For the text-containing cell, return its midpoint in [X, Y] coordinate format. 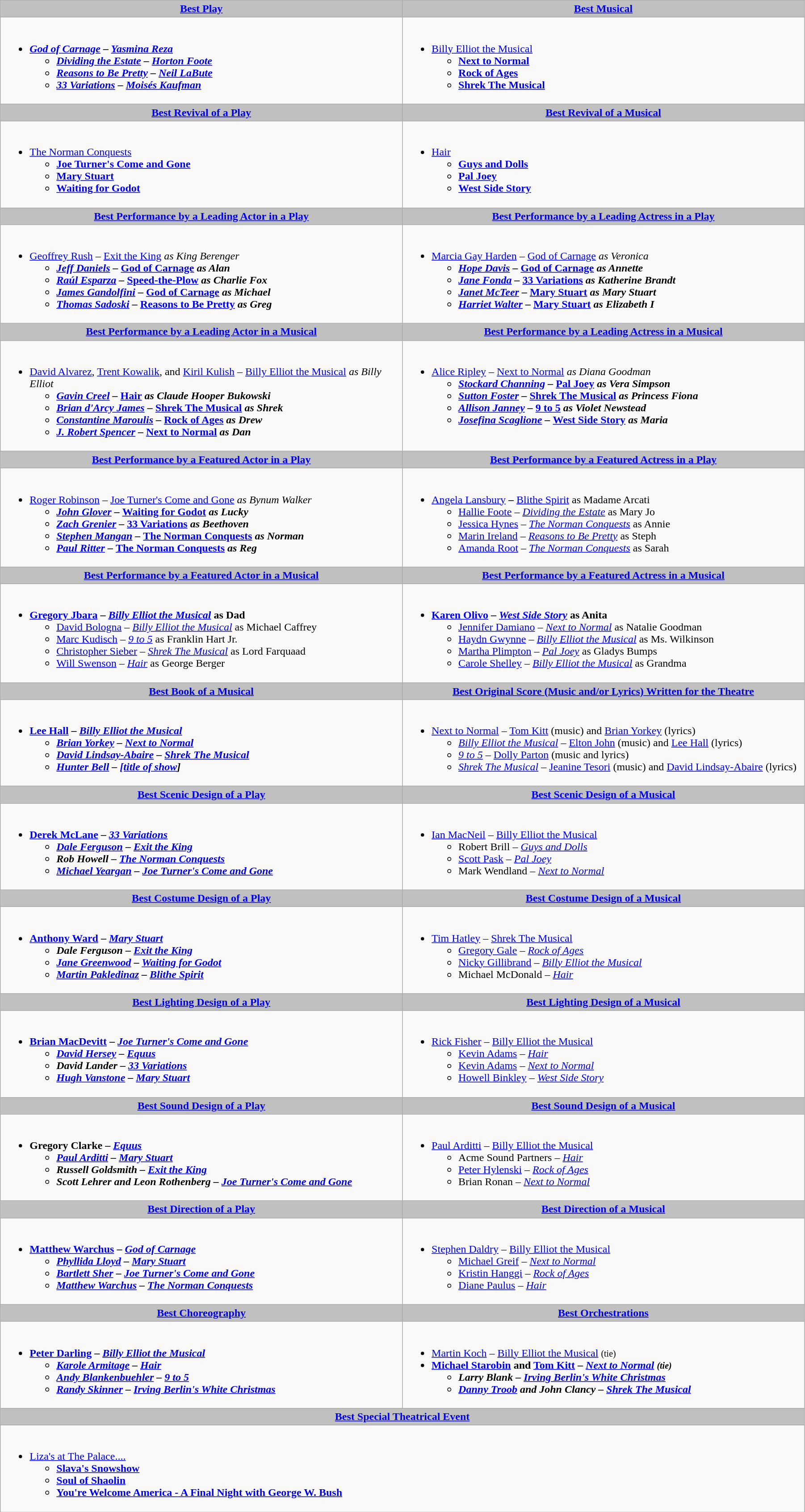
Best Performance by a Featured Actress in a Musical [604, 575]
Stephen Daldry – Billy Elliot the MusicalMichael Greif – Next to NormalKristin Hanggi – Rock of AgesDiane Paulus – Hair [604, 1261]
Paul Arditti – Billy Elliot the MusicalAcme Sound Partners – HairPeter Hylenski – Rock of AgesBrian Ronan – Next to Normal [604, 1157]
Best Performance by a Featured Actress in a Play [604, 459]
Ian MacNeil – Billy Elliot the MusicalRobert Brill – Guys and DollsScott Pask – Pal JoeyMark Wendland – Next to Normal [604, 847]
Billy Elliot the MusicalNext to NormalRock of AgesShrek The Musical [604, 61]
Best Scenic Design of a Musical [604, 795]
Best Special Theatrical Event [402, 1416]
Best Musical [604, 9]
Best Performance by a Leading Actor in a Musical [201, 332]
Best Sound Design of a Play [201, 1106]
Best Book of a Musical [201, 691]
Derek McLane – 33 VariationsDale Ferguson – Exit the KingRob Howell – The Norman ConquestsMichael Yeargan – Joe Turner's Come and Gone [201, 847]
Best Performance by a Leading Actress in a Play [604, 216]
Anthony Ward – Mary StuartDale Ferguson – Exit the KingJane Greenwood – Waiting for GodotMartin Pakledinaz – Blithe Spirit [201, 950]
Gregory Clarke – EquusPaul Arditti – Mary StuartRussell Goldsmith – Exit the KingScott Lehrer and Leon Rothenberg – Joe Turner's Come and Gone [201, 1157]
Best Performance by a Leading Actress in a Musical [604, 332]
HairGuys and DollsPal JoeyWest Side Story [604, 164]
Best Play [201, 9]
Best Direction of a Play [201, 1209]
Best Original Score (Music and/or Lyrics) Written for the Theatre [604, 691]
Brian MacDevitt – Joe Turner's Come and GoneDavid Hersey – EquusDavid Lander – 33 VariationsHugh Vanstone – Mary Stuart [201, 1054]
Liza's at The Palace....Slava's SnowshowSoul of Shaolin You're Welcome America - A Final Night with George W. Bush [402, 1468]
Peter Darling – Billy Elliot the MusicalKarole Armitage – HairAndy Blankenbuehler – 9 to 5Randy Skinner – Irving Berlin's White Christmas [201, 1365]
Best Costume Design of a Musical [604, 898]
Best Performance by a Featured Actor in a Musical [201, 575]
Best Scenic Design of a Play [201, 795]
Best Performance by a Featured Actor in a Play [201, 459]
Best Costume Design of a Play [201, 898]
Rick Fisher – Billy Elliot the MusicalKevin Adams – HairKevin Adams – Next to NormalHowell Binkley – West Side Story [604, 1054]
Lee Hall – Billy Elliot the MusicalBrian Yorkey – Next to NormalDavid Lindsay-Abaire – Shrek The MusicalHunter Bell – [title of show] [201, 743]
Matthew Warchus – God of CarnagePhyllida Lloyd – Mary StuartBartlett Sher – Joe Turner's Come and GoneMatthew Warchus – The Norman Conquests [201, 1261]
Best Lighting Design of a Musical [604, 1002]
Tim Hatley – Shrek The MusicalGregory Gale – Rock of AgesNicky Gillibrand – Billy Elliot the MusicalMichael McDonald – Hair [604, 950]
Best Sound Design of a Musical [604, 1106]
Best Choreography [201, 1313]
Best Performance by a Leading Actor in a Play [201, 216]
Best Revival of a Play [201, 113]
Best Orchestrations [604, 1313]
Best Lighting Design of a Play [201, 1002]
Best Revival of a Musical [604, 113]
God of Carnage – Yasmina RezaDividing the Estate – Horton FooteReasons to Be Pretty – Neil LaBute33 Variations – Moisés Kaufman [201, 61]
The Norman ConquestsJoe Turner's Come and GoneMary StuartWaiting for Godot [201, 164]
Best Direction of a Musical [604, 1209]
